Search for the cell housing the specified text and yield its [x, y] center coordinate. 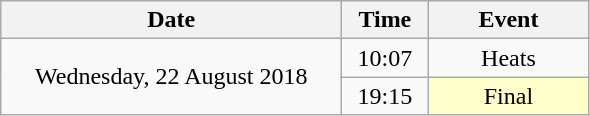
Date [172, 20]
10:07 [385, 58]
19:15 [385, 96]
Wednesday, 22 August 2018 [172, 77]
Heats [508, 58]
Event [508, 20]
Final [508, 96]
Time [385, 20]
